Return the [X, Y] coordinate for the center point of the cell that contains the specified text.  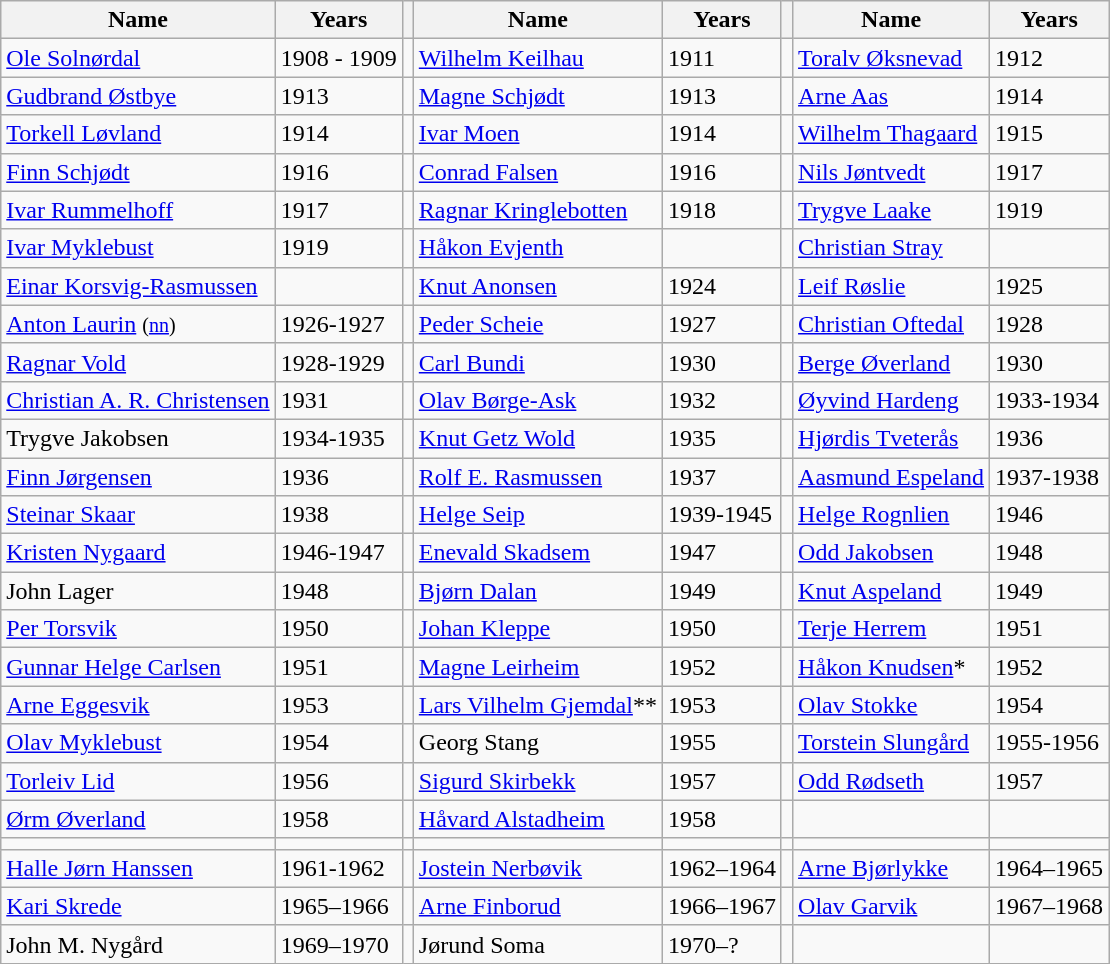
Olav Børge-Ask [538, 400]
1939-1945 [722, 515]
Odd Jakobsen [892, 553]
Finn Schjødt [138, 172]
Anton Laurin (nn) [138, 324]
1928-1929 [338, 362]
1956 [338, 781]
Nils Jøntvedt [892, 172]
Arne Finborud [538, 906]
Ole Solnørdal [138, 58]
1955 [722, 743]
Håkon Knudsen* [892, 667]
Christian A. R. Christensen [138, 400]
Olav Garvik [892, 906]
Per Torsvik [138, 629]
Jørund Soma [538, 944]
Bjørn Dalan [538, 591]
1934-1935 [338, 438]
John Lager [138, 591]
Georg Stang [538, 743]
1911 [722, 58]
1966–1967 [722, 906]
1969–1970 [338, 944]
Carl Bundi [538, 362]
1937 [722, 477]
1925 [1050, 286]
1933-1934 [1050, 400]
Arne Bjørlykke [892, 868]
1965–1966 [338, 906]
1946 [1050, 515]
Gunnar Helge Carlsen [138, 667]
Torstein Slungård [892, 743]
Wilhelm Keilhau [538, 58]
Lars Vilhelm Gjemdal** [538, 705]
Aasmund Espeland [892, 477]
Leif Røslie [892, 286]
1928 [1050, 324]
Magne Leirheim [538, 667]
1924 [722, 286]
1932 [722, 400]
Ivar Rummelhoff [138, 210]
1938 [338, 515]
Halle Jørn Hanssen [138, 868]
1931 [338, 400]
Johan Kleppe [538, 629]
1908 - 1909 [338, 58]
Olav Stokke [892, 705]
Arne Aas [892, 96]
Kristen Nygaard [138, 553]
1912 [1050, 58]
Olav Myklebust [138, 743]
Håkon Evjenth [538, 248]
1918 [722, 210]
Conrad Falsen [538, 172]
Wilhelm Thagaard [892, 134]
Knut Aspeland [892, 591]
Torkell Løvland [138, 134]
Christian Stray [892, 248]
Jostein Nerbøvik [538, 868]
Trygve Laake [892, 210]
Berge Øverland [892, 362]
1935 [722, 438]
Odd Rødseth [892, 781]
Helge Seip [538, 515]
1964–1965 [1050, 868]
Peder Scheie [538, 324]
Gudbrand Østbye [138, 96]
Ragnar Vold [138, 362]
Ivar Myklebust [138, 248]
Arne Eggesvik [138, 705]
Kari Skrede [138, 906]
1926-1927 [338, 324]
Ørm Øverland [138, 819]
Håvard Alstadheim [538, 819]
Ragnar Kringlebotten [538, 210]
Toralv Øksnevad [892, 58]
1961-1962 [338, 868]
1962–1964 [722, 868]
Sigurd Skirbekk [538, 781]
John M. Nygård [138, 944]
Rolf E. Rasmussen [538, 477]
1970–? [722, 944]
Christian Oftedal [892, 324]
1915 [1050, 134]
Ivar Moen [538, 134]
1967–1968 [1050, 906]
Hjørdis Tveterås [892, 438]
Enevald Skadsem [538, 553]
1946-1947 [338, 553]
Magne Schjødt [538, 96]
Torleiv Lid [138, 781]
Steinar Skaar [138, 515]
Helge Rognlien [892, 515]
1937-1938 [1050, 477]
1927 [722, 324]
Terje Herrem [892, 629]
Knut Getz Wold [538, 438]
1947 [722, 553]
Knut Anonsen [538, 286]
Finn Jørgensen [138, 477]
Øyvind Hardeng [892, 400]
1955-1956 [1050, 743]
Einar Korsvig-Rasmussen [138, 286]
Trygve Jakobsen [138, 438]
